Detect which cell encompasses the target text, then output its (X, Y) center coordinate. 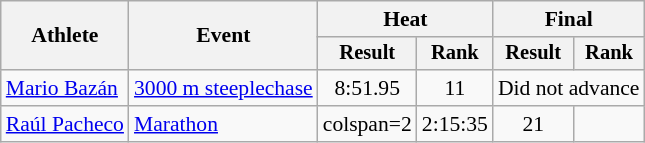
colspan=2 (368, 124)
Heat (406, 19)
3000 m steeplechase (224, 88)
11 (455, 88)
21 (534, 124)
Final (569, 19)
Athlete (65, 36)
Mario Bazán (65, 88)
Raúl Pacheco (65, 124)
Did not advance (569, 88)
Event (224, 36)
Marathon (224, 124)
8:51.95 (368, 88)
2:15:35 (455, 124)
